Pinpoint the cell where the given text exists, returning its (X, Y) midpoint coordinate. 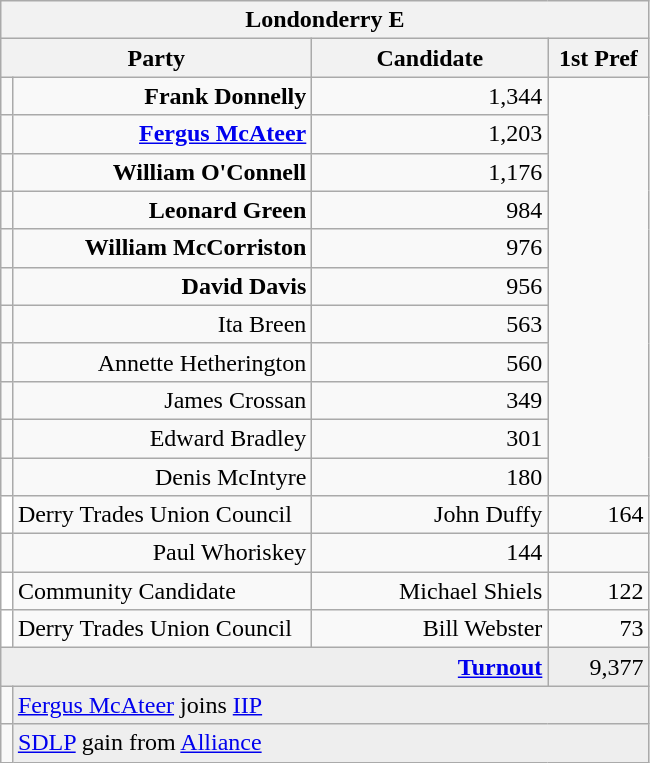
976 (430, 248)
349 (430, 400)
122 (598, 591)
9,377 (598, 667)
144 (430, 553)
Denis McIntyre (162, 477)
William O'Connell (162, 172)
Turnout (274, 667)
563 (430, 324)
956 (430, 286)
SDLP gain from Alliance (330, 743)
Michael Shiels (430, 591)
Paul Whoriskey (162, 553)
Fergus McAteer joins IIP (330, 705)
James Crossan (162, 400)
Ita Breen (162, 324)
Party (156, 58)
John Duffy (430, 515)
David Davis (162, 286)
Bill Webster (430, 629)
560 (430, 362)
Community Candidate (162, 591)
73 (598, 629)
164 (598, 515)
1st Pref (598, 58)
Fergus McAteer (162, 134)
1,344 (430, 96)
1,203 (430, 134)
301 (430, 438)
Candidate (430, 58)
Leonard Green (162, 210)
Londonderry E (325, 20)
Edward Bradley (162, 438)
Frank Donnelly (162, 96)
180 (430, 477)
William McCorriston (162, 248)
984 (430, 210)
1,176 (430, 172)
Annette Hetherington (162, 362)
